From the cell containing the given text, extract its center point as (x, y) coordinate. 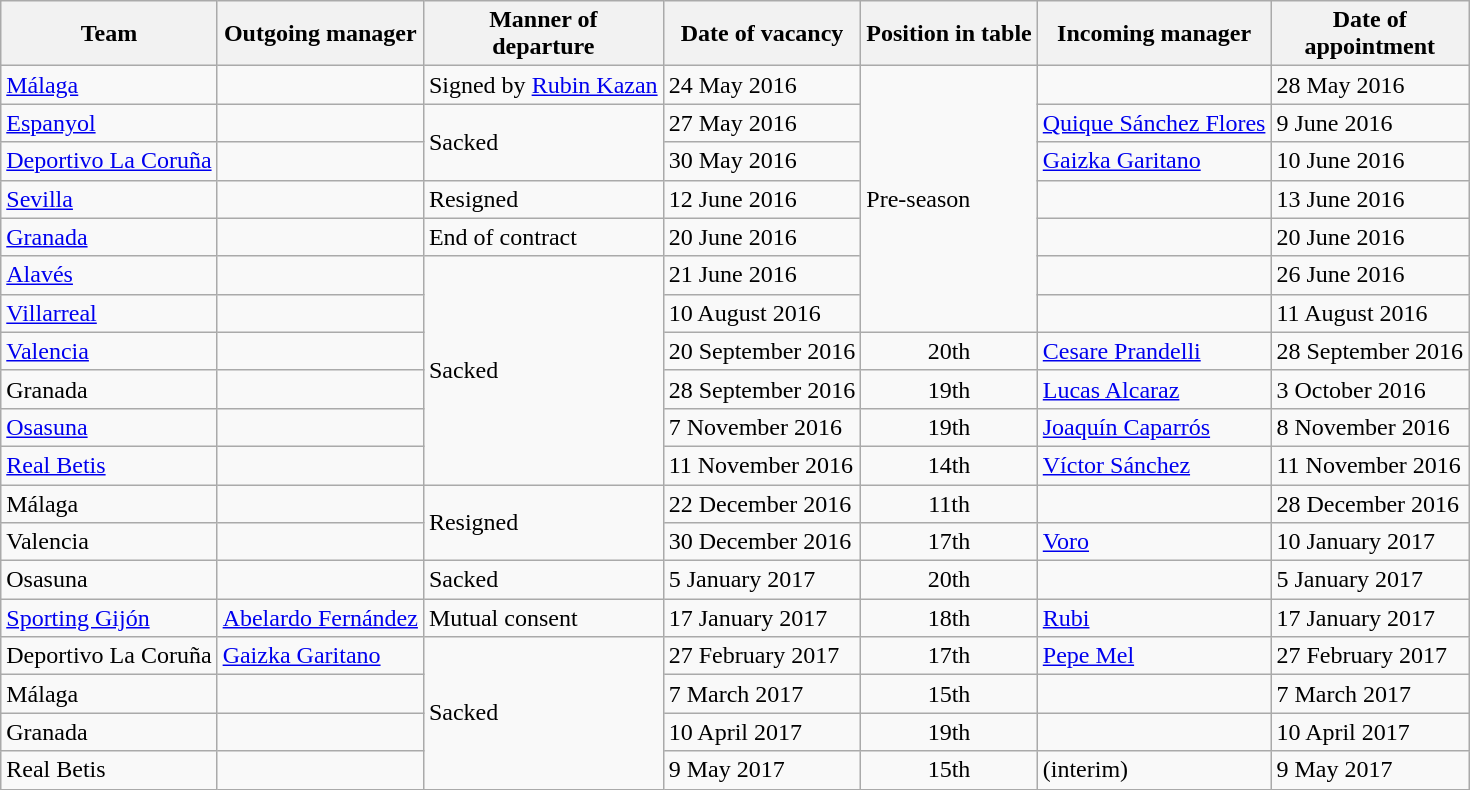
Quique Sánchez Flores (1154, 123)
End of contract (543, 237)
11 August 2016 (1370, 313)
10 June 2016 (1370, 161)
Voro (1154, 542)
28 May 2016 (1370, 85)
Espanyol (109, 123)
12 June 2016 (762, 199)
14th (949, 465)
Team (109, 34)
24 May 2016 (762, 85)
11th (949, 503)
30 December 2016 (762, 542)
8 November 2016 (1370, 427)
18th (949, 618)
Rubi (1154, 618)
Signed by Rubin Kazan (543, 85)
22 December 2016 (762, 503)
21 June 2016 (762, 275)
Position in table (949, 34)
Pepe Mel (1154, 656)
10 January 2017 (1370, 542)
Outgoing manager (320, 34)
Villarreal (109, 313)
Abelardo Fernández (320, 618)
3 October 2016 (1370, 389)
28 December 2016 (1370, 503)
(interim) (1154, 770)
26 June 2016 (1370, 275)
7 November 2016 (762, 427)
Víctor Sánchez (1154, 465)
Mutual consent (543, 618)
Date ofappointment (1370, 34)
Joaquín Caparrós (1154, 427)
Alavés (109, 275)
10 August 2016 (762, 313)
9 June 2016 (1370, 123)
Incoming manager (1154, 34)
Sevilla (109, 199)
Cesare Prandelli (1154, 351)
Pre-season (949, 199)
27 May 2016 (762, 123)
30 May 2016 (762, 161)
Sporting Gijón (109, 618)
Date of vacancy (762, 34)
Manner ofdeparture (543, 34)
Lucas Alcaraz (1154, 389)
20 September 2016 (762, 351)
13 June 2016 (1370, 199)
